Capture the cell that displays the provided text and extract its [X, Y] central coordinate. 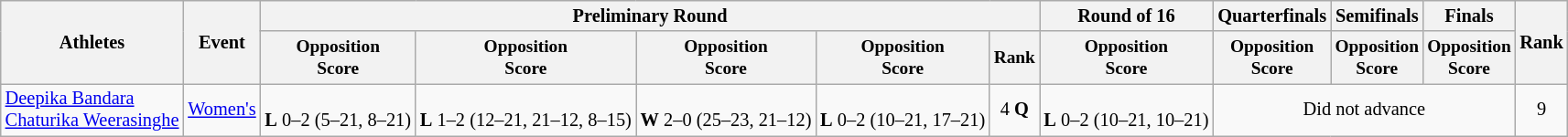
Preliminary Round [650, 16]
Women's [222, 110]
L 0–2 (5–21, 8–21) [339, 110]
Round of 16 [1127, 16]
4 Q [1014, 110]
Did not advance [1364, 110]
W 2–0 (25–23, 21–12) [727, 110]
9 [1541, 110]
L 1–2 (12–21, 21–12, 8–15) [525, 110]
Deepika BandaraChaturika Weerasinghe [92, 110]
Event [222, 42]
Athletes [92, 42]
L 0–2 (10–21, 10–21) [1127, 110]
L 0–2 (10–21, 17–21) [903, 110]
Semifinals [1377, 16]
Quarterfinals [1272, 16]
Finals [1470, 16]
